For the text-containing cell, return its midpoint in (x, y) coordinate format. 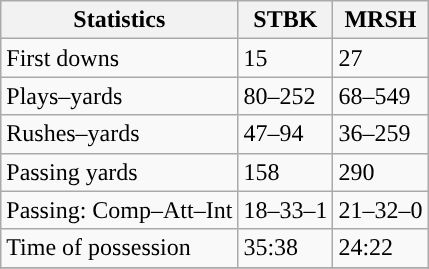
18–33–1 (286, 210)
STBK (286, 20)
47–94 (286, 134)
Plays–yards (120, 96)
Rushes–yards (120, 134)
27 (380, 58)
24:22 (380, 248)
80–252 (286, 96)
Time of possession (120, 248)
35:38 (286, 248)
Passing yards (120, 172)
15 (286, 58)
36–259 (380, 134)
290 (380, 172)
68–549 (380, 96)
Statistics (120, 20)
MRSH (380, 20)
21–32–0 (380, 210)
Passing: Comp–Att–Int (120, 210)
158 (286, 172)
First downs (120, 58)
